Find where the given text appears and provide that cell's center as (X, Y) coordinate. 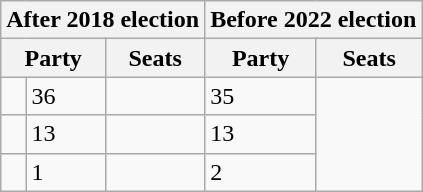
1 (66, 172)
2 (261, 172)
36 (66, 96)
35 (261, 96)
After 2018 election (103, 20)
Before 2022 election (314, 20)
